From the cell containing the given text, extract its center point as [X, Y] coordinate. 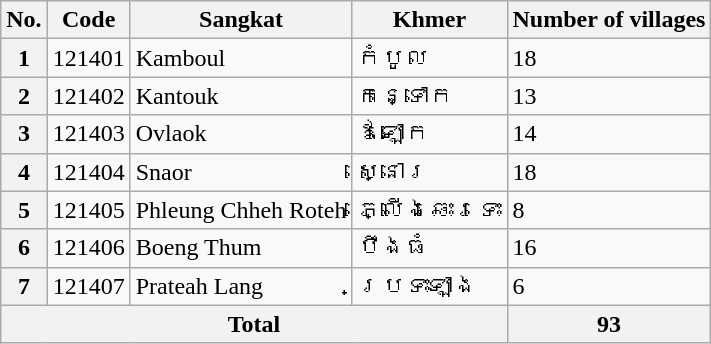
14 [609, 134]
121403 [88, 134]
No. [24, 20]
Kantouk [241, 96]
Code [88, 20]
ស្នោរ [430, 172]
121405 [88, 210]
Sangkat [241, 20]
Boeng Thum [241, 248]
93 [609, 324]
ភ្លើងឆេះរទេះ [430, 210]
Number of villages [609, 20]
Prateah Lang [241, 286]
ប្រទះឡាង [430, 286]
កំបូល [430, 58]
បឹងធំ [430, 248]
1 [24, 58]
Khmer [430, 20]
121401 [88, 58]
121404 [88, 172]
ឪឡោក [430, 134]
5 [24, 210]
4 [24, 172]
8 [609, 210]
13 [609, 96]
121407 [88, 286]
16 [609, 248]
7 [24, 286]
Total [254, 324]
Ovlaok [241, 134]
3 [24, 134]
121406 [88, 248]
Phleung Chheh Roteh [241, 210]
Snaor [241, 172]
2 [24, 96]
121402 [88, 96]
កន្ទោក [430, 96]
Kamboul [241, 58]
